Return the [x, y] coordinate for the center point of the cell that contains the specified text.  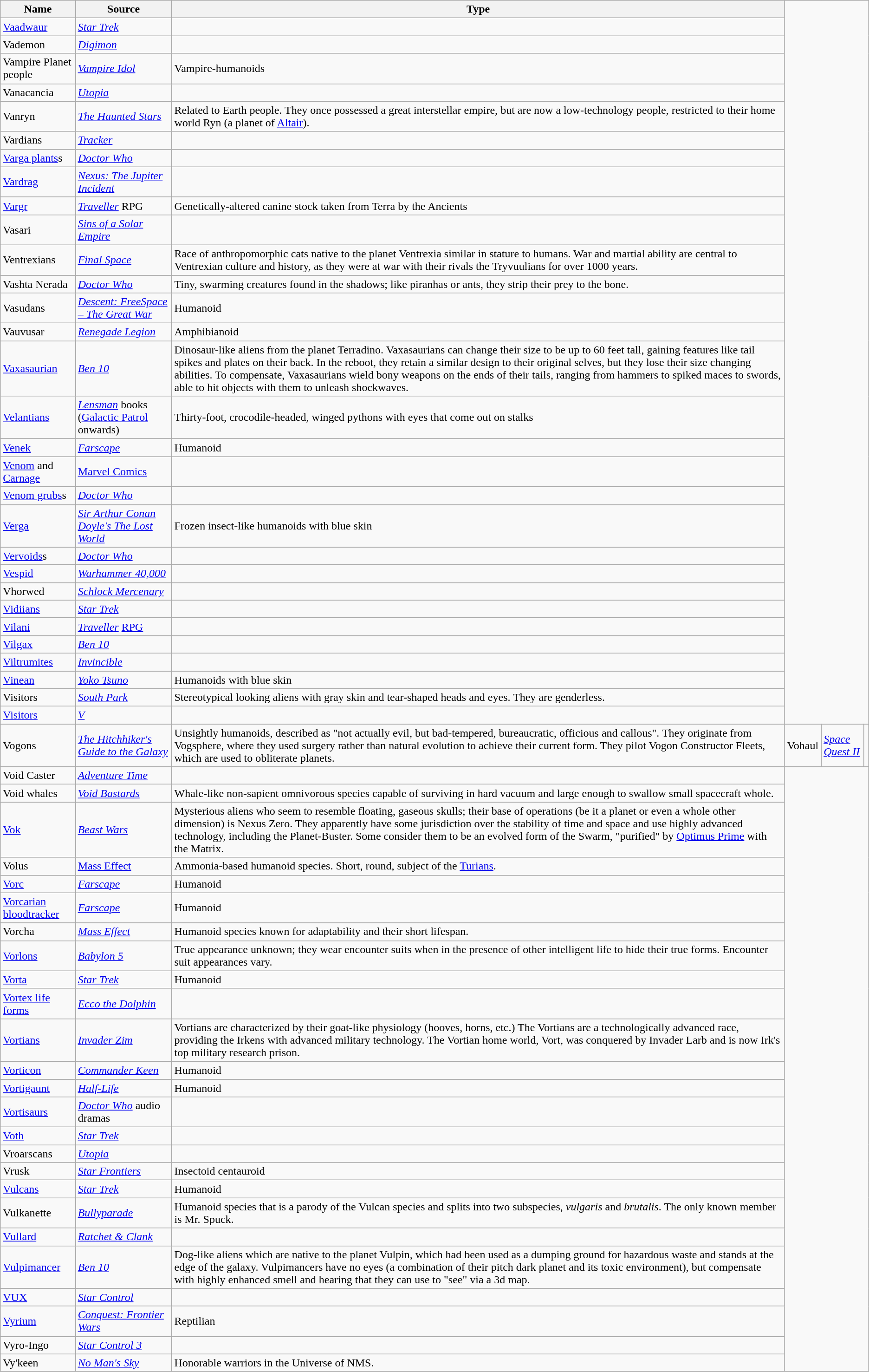
Void Bastards [123, 793]
Reptilian [478, 1321]
Vampire Idol [123, 69]
Viltrumites [38, 662]
Humanoids with blue skin [478, 679]
Volus [38, 866]
Invincible [123, 662]
Venek [38, 448]
Star Control 3 [123, 1345]
VUX [38, 1297]
Stereotypical looking aliens with gray skin and tear-shaped heads and eyes. They are genderless. [478, 698]
Half-Life [123, 1088]
Velantians [38, 418]
Varga plantss [38, 158]
Venom and Carnage [38, 472]
Honorable warriors in the Universe of NMS. [478, 1363]
Vyrium [38, 1321]
Babylon 5 [123, 956]
Beast Wars [123, 830]
Vinean [38, 679]
V [123, 715]
Frozen insect-like humanoids with blue skin [478, 526]
Thirty-foot, crocodile-headed, winged pythons with eyes that come out on stalks [478, 418]
Vohaul [803, 745]
Ratchet & Clank [123, 1237]
Vorcha [38, 932]
Vulcans [38, 1189]
Vy'keen [38, 1363]
Vespid [38, 574]
Star Frontiers [123, 1171]
Conquest: Frontier Wars [123, 1321]
Venom grubss [38, 496]
Source [123, 9]
Name [38, 9]
Vorcarian bloodtracker [38, 908]
Vidiians [38, 609]
Vilani [38, 627]
Type [478, 9]
Insectoid centauroid [478, 1171]
No Man's Sky [123, 1363]
Vroarscans [38, 1154]
Vullard [38, 1237]
Lensman books (Galactic Patrol onwards) [123, 418]
Doctor Who audio dramas [123, 1112]
Space Quest II [842, 745]
Vulkanette [38, 1213]
Tiny, swarming creatures found in the shadows; like piranhas or ants, they strip their prey to the bone. [478, 284]
Vulpimancer [38, 1267]
The Haunted Stars [123, 116]
Vargr [38, 206]
Digimon [123, 45]
Void Caster [38, 776]
Vorticon [38, 1070]
Vhorwed [38, 591]
Marvel Comics [123, 472]
Vok [38, 830]
Descent: FreeSpace – The Great War [123, 308]
Amphibianoid [478, 332]
Warhammer 40,000 [123, 574]
Vanryn [38, 116]
Vanacancia [38, 92]
Vyro-Ingo [38, 1345]
Humanoid species known for adaptability and their short lifespan. [478, 932]
Vortians [38, 1040]
Vasudans [38, 308]
Bullyparade [123, 1213]
Void whales [38, 793]
Adventure Time [123, 776]
Vauvusar [38, 332]
Vardians [38, 140]
Vaadwaur [38, 27]
Ventrexians [38, 260]
Vorlons [38, 956]
Vademon [38, 45]
Vortigaunt [38, 1088]
Yoko Tsuno [123, 679]
Sir Arthur Conan Doyle's The Lost World [123, 526]
Ammonia-based humanoid species. Short, round, subject of the Turians. [478, 866]
Vorc [38, 884]
Vardrag [38, 182]
Voth [38, 1136]
Vampire Planet people [38, 69]
Vrusk [38, 1171]
Vortex life forms [38, 1003]
Vogons [38, 745]
Vaxasaurian [38, 369]
Vortisaurs [38, 1112]
Sins of a Solar Empire [123, 229]
Vasari [38, 229]
South Park [123, 698]
Verga [38, 526]
Final Space [123, 260]
Whale-like non-sapient omnivorous species capable of surviving in hard vacuum and large enough to swallow small spacecraft whole. [478, 793]
Vilgax [38, 644]
Humanoid species that is a parody of the Vulcan species and splits into two subspecies, vulgaris and brutalis. The only known member is Mr. Spuck. [478, 1213]
Commander Keen [123, 1070]
Vashta Nerada [38, 284]
Invader Zim [123, 1040]
Schlock Mercenary [123, 591]
The Hitchhiker's Guide to the Galaxy [123, 745]
Renegade Legion [123, 332]
Tracker [123, 140]
Vorta [38, 980]
Genetically-altered canine stock taken from Terra by the Ancients [478, 206]
Nexus: The Jupiter Incident [123, 182]
Star Control [123, 1297]
Vervoidss [38, 556]
Vampire-humanoids [478, 69]
Ecco the Dolphin [123, 1003]
